Find where the given text appears and provide that cell's center as [x, y] coordinate. 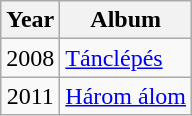
2008 [30, 58]
2011 [30, 96]
Három álom [126, 96]
Year [30, 20]
Album [126, 20]
Tánclépés [126, 58]
